Locate the cell with the specified text and output its [x, y] center coordinate. 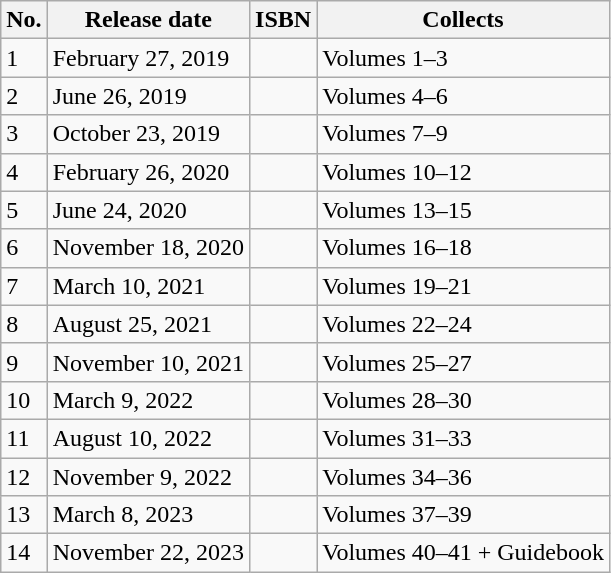
2 [24, 96]
Volumes 13–15 [464, 210]
June 24, 2020 [148, 210]
12 [24, 477]
August 25, 2021 [148, 324]
Volumes 7–9 [464, 134]
ISBN [284, 20]
13 [24, 515]
Volumes 34–36 [464, 477]
1 [24, 58]
Release date [148, 20]
November 10, 2021 [148, 362]
6 [24, 248]
June 26, 2019 [148, 96]
Volumes 25–27 [464, 362]
Volumes 10–12 [464, 172]
11 [24, 438]
Volumes 22–24 [464, 324]
November 22, 2023 [148, 553]
March 10, 2021 [148, 286]
4 [24, 172]
November 9, 2022 [148, 477]
7 [24, 286]
February 27, 2019 [148, 58]
Volumes 19–21 [464, 286]
Volumes 37–39 [464, 515]
No. [24, 20]
Volumes 1–3 [464, 58]
Volumes 16–18 [464, 248]
8 [24, 324]
Volumes 40–41 + Guidebook [464, 553]
5 [24, 210]
Volumes 28–30 [464, 400]
August 10, 2022 [148, 438]
3 [24, 134]
March 9, 2022 [148, 400]
October 23, 2019 [148, 134]
10 [24, 400]
February 26, 2020 [148, 172]
March 8, 2023 [148, 515]
9 [24, 362]
Collects [464, 20]
Volumes 4–6 [464, 96]
Volumes 31–33 [464, 438]
14 [24, 553]
November 18, 2020 [148, 248]
